Detect which cell encompasses the target text, then output its (X, Y) center coordinate. 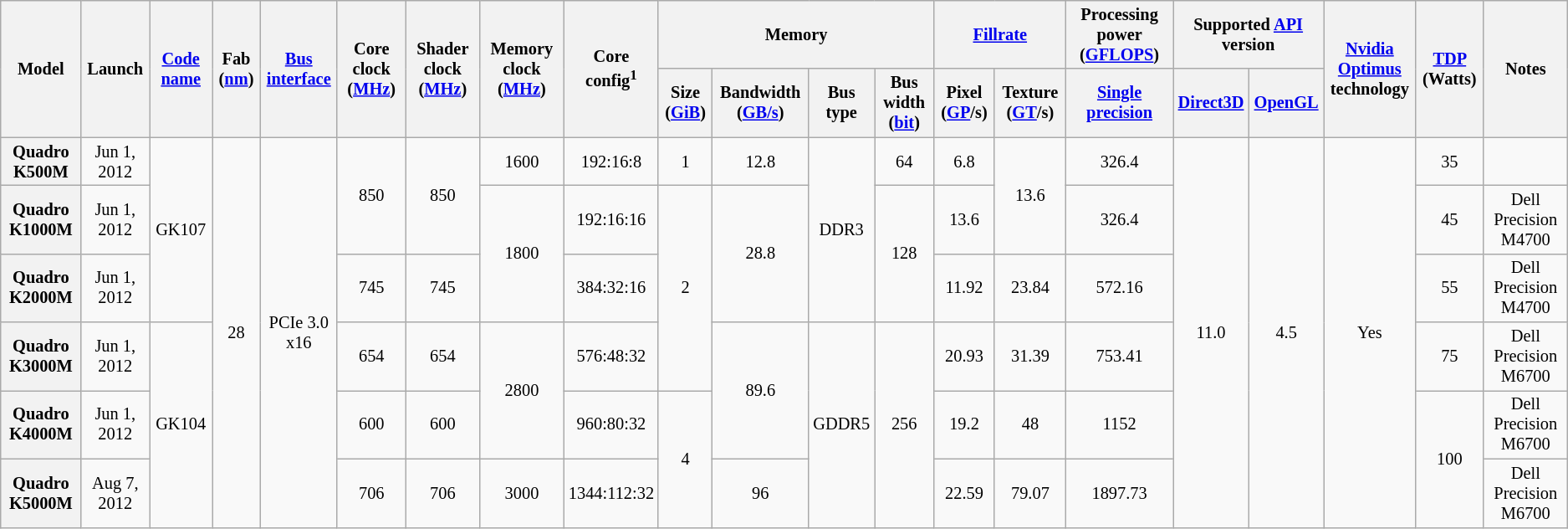
Core clock (MHz) (371, 69)
11.92 (964, 288)
Direct3D (1211, 103)
Notes (1525, 69)
35 (1450, 162)
20.93 (964, 357)
2800 (522, 390)
192:16:16 (610, 219)
Quadro K4000M (41, 424)
45 (1450, 219)
GDDR5 (841, 425)
Fab (nm) (236, 69)
576:48:32 (610, 357)
Pixel (GP/s) (964, 103)
96 (761, 493)
Yes (1370, 332)
OpenGL (1286, 103)
31.39 (1030, 357)
Quadro K2000M (41, 288)
128 (905, 253)
79.07 (1030, 493)
Launch (115, 69)
Bus width (bit) (905, 103)
100 (1450, 459)
Model (41, 69)
1152 (1120, 424)
23.84 (1030, 288)
22.59 (964, 493)
55 (1450, 288)
192:16:8 (610, 162)
1 (685, 162)
Supported API version (1248, 34)
Bus interface (299, 69)
PCIe 3.0 x16 (299, 332)
Texture (GT/s) (1030, 103)
1600 (522, 162)
3000 (522, 493)
1344:112:32 (610, 493)
Processing power (GFLOPS) (1120, 34)
Size (GiB) (685, 103)
GK107 (181, 229)
12.8 (761, 162)
4 (685, 459)
19.2 (964, 424)
28.8 (761, 253)
Fillrate (1000, 34)
75 (1450, 357)
Quadro K3000M (41, 357)
6.8 (964, 162)
DDR3 (841, 229)
Memory clock (MHz) (522, 69)
Aug 7, 2012 (115, 493)
89.6 (761, 390)
Bus type (841, 103)
64 (905, 162)
Nvidia Optimustechnology (1370, 69)
1897.73 (1120, 493)
Code name (181, 69)
Memory (796, 34)
1800 (522, 253)
Bandwidth (GB/s) (761, 103)
753.41 (1120, 357)
28 (236, 332)
2 (685, 288)
Quadro K500M (41, 162)
960:80:32 (610, 424)
48 (1030, 424)
Quadro K5000M (41, 493)
572.16 (1120, 288)
Core config1 (610, 69)
GK104 (181, 425)
Single precision (1120, 103)
Shader clock (MHz) (442, 69)
TDP (Watts) (1450, 69)
Quadro K1000M (41, 219)
384:32:16 (610, 288)
256 (905, 425)
11.0 (1211, 332)
4.5 (1286, 332)
